Scan for the cell matching the given text and deliver its (X, Y) coordinate at center. 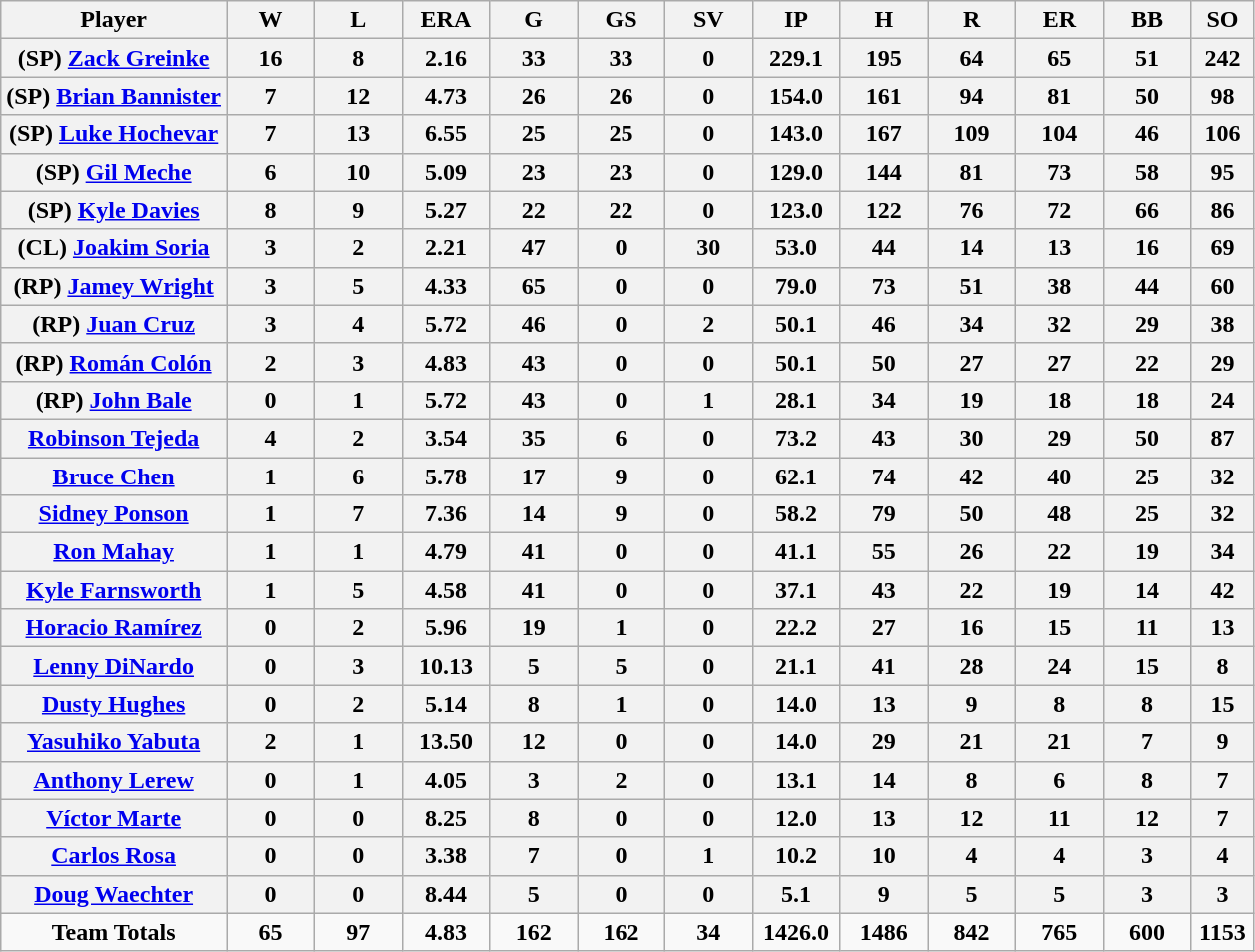
Anthony Lerew (114, 780)
(SP) Kyle Davies (114, 210)
4.33 (446, 286)
10.2 (796, 856)
6.55 (446, 134)
Carlos Rosa (114, 856)
Yasuhiko Yabuta (114, 742)
21.1 (796, 666)
Dusty Hughes (114, 704)
143.0 (796, 134)
4.73 (446, 96)
(SP) Zack Greinke (114, 58)
3.38 (446, 856)
(RP) John Bale (114, 400)
28 (972, 666)
35 (534, 438)
95 (1223, 172)
(RP) Jamey Wright (114, 286)
Ron Mahay (114, 552)
123.0 (796, 210)
5.09 (446, 172)
58 (1147, 172)
Robinson Tejeda (114, 438)
ERA (446, 20)
R (972, 20)
129.0 (796, 172)
(RP) Román Colón (114, 362)
242 (1223, 58)
55 (884, 552)
66 (1147, 210)
600 (1147, 932)
7.36 (446, 514)
167 (884, 134)
122 (884, 210)
(SP) Luke Hochevar (114, 134)
37.1 (796, 590)
48 (1059, 514)
Team Totals (114, 932)
(SP) Brian Bannister (114, 96)
13.50 (446, 742)
22.2 (796, 628)
12.0 (796, 818)
8.44 (446, 894)
40 (1059, 476)
Sidney Ponson (114, 514)
5.78 (446, 476)
2.21 (446, 248)
69 (1223, 248)
17 (534, 476)
5.27 (446, 210)
IP (796, 20)
229.1 (796, 58)
10.13 (446, 666)
G (534, 20)
94 (972, 96)
106 (1223, 134)
161 (884, 96)
GS (622, 20)
2.16 (446, 58)
842 (972, 932)
64 (972, 58)
SV (708, 20)
BB (1147, 20)
H (884, 20)
4.58 (446, 590)
86 (1223, 210)
41.1 (796, 552)
74 (884, 476)
5.96 (446, 628)
154.0 (796, 96)
76 (972, 210)
5.14 (446, 704)
SO (1223, 20)
Víctor Marte (114, 818)
Horacio Ramírez (114, 628)
765 (1059, 932)
73.2 (796, 438)
60 (1223, 286)
144 (884, 172)
87 (1223, 438)
(SP) Gil Meche (114, 172)
58.2 (796, 514)
109 (972, 134)
98 (1223, 96)
47 (534, 248)
1153 (1223, 932)
Doug Waechter (114, 894)
Player (114, 20)
W (270, 20)
79.0 (796, 286)
79 (884, 514)
1426.0 (796, 932)
Bruce Chen (114, 476)
Kyle Farnsworth (114, 590)
97 (358, 932)
5.1 (796, 894)
28.1 (796, 400)
3.54 (446, 438)
4.79 (446, 552)
72 (1059, 210)
Lenny DiNardo (114, 666)
8.25 (446, 818)
(CL) Joakim Soria (114, 248)
4.05 (446, 780)
(RP) Juan Cruz (114, 324)
62.1 (796, 476)
1486 (884, 932)
ER (1059, 20)
53.0 (796, 248)
195 (884, 58)
13.1 (796, 780)
104 (1059, 134)
L (358, 20)
